For the text-containing cell, return its midpoint in [x, y] coordinate format. 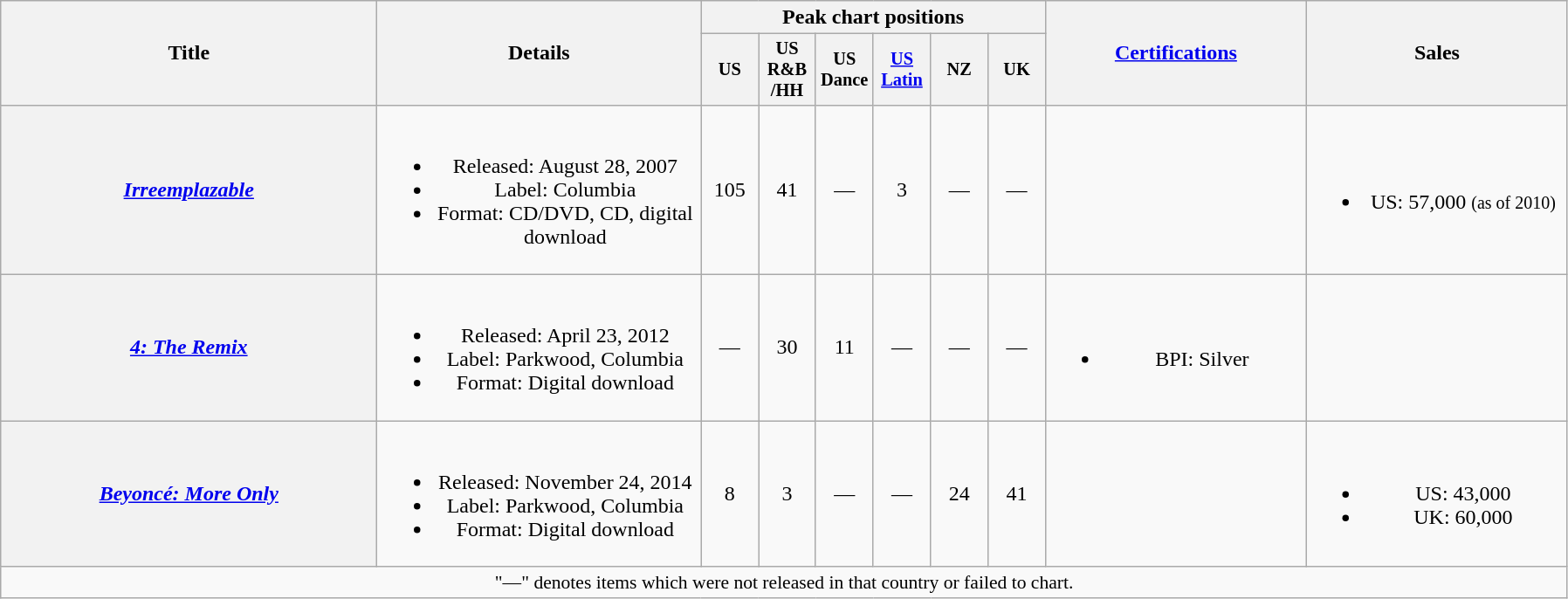
NZ [959, 70]
Released: August 28, 2007Label: ColumbiaFormat: CD/DVD, CD, digital download [540, 189]
US: 57,000 (as of 2010) [1437, 189]
Certifications [1175, 53]
8 [730, 494]
Details [540, 53]
11 [844, 348]
BPI: Silver [1175, 348]
30 [787, 348]
US: 43,000UK: 60,000 [1437, 494]
USR&B/HH [787, 70]
USDance [844, 70]
Released: April 23, 2012Label: Parkwood, ColumbiaFormat: Digital download [540, 348]
Title [189, 53]
"—" denotes items which were not released in that country or failed to chart. [784, 582]
Released: November 24, 2014Label: Parkwood, ColumbiaFormat: Digital download [540, 494]
105 [730, 189]
UK [1017, 70]
US [730, 70]
Sales [1437, 53]
Irreemplazable [189, 189]
USLatin [902, 70]
24 [959, 494]
4: The Remix [189, 348]
Beyoncé: More Only [189, 494]
Peak chart positions [873, 17]
